Determine the (X, Y) coordinate at the center of the cell enclosing the given text.  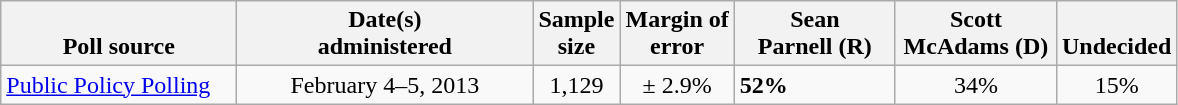
34% (976, 85)
February 4–5, 2013 (385, 85)
Margin oferror (677, 34)
ScottMcAdams (D) (976, 34)
Public Policy Polling (119, 85)
52% (814, 85)
Undecided (1116, 34)
1,129 (576, 85)
SeanParnell (R) (814, 34)
± 2.9% (677, 85)
15% (1116, 85)
Date(s)administered (385, 34)
Samplesize (576, 34)
Poll source (119, 34)
